Output the (X, Y) coordinate of the center of the cell containing the given text.  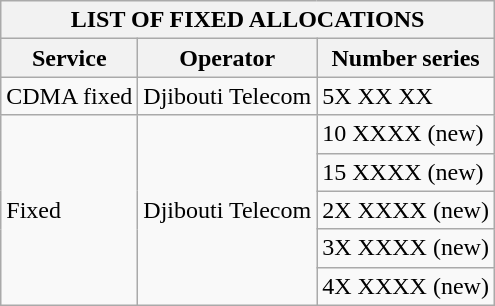
15 XXXX (new) (406, 172)
5X XX XX (406, 96)
CDMA fixed (70, 96)
4X XXXX (new) (406, 286)
Fixed (70, 210)
3X XXXX (new) (406, 248)
Number series (406, 58)
Service (70, 58)
LIST OF FIXED ALLOCATIONS (248, 20)
Operator (228, 58)
2X XXXX (new) (406, 210)
10 XXXX (new) (406, 134)
